Return the (X, Y) coordinate for the center point of the cell that contains the specified text.  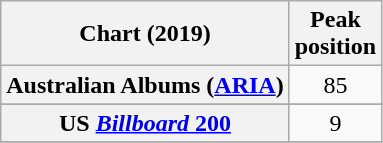
85 (335, 85)
9 (335, 123)
Australian Albums (ARIA) (145, 85)
Peakposition (335, 34)
US Billboard 200 (145, 123)
Chart (2019) (145, 34)
